Output the (x, y) coordinate of the center of the cell containing the given text.  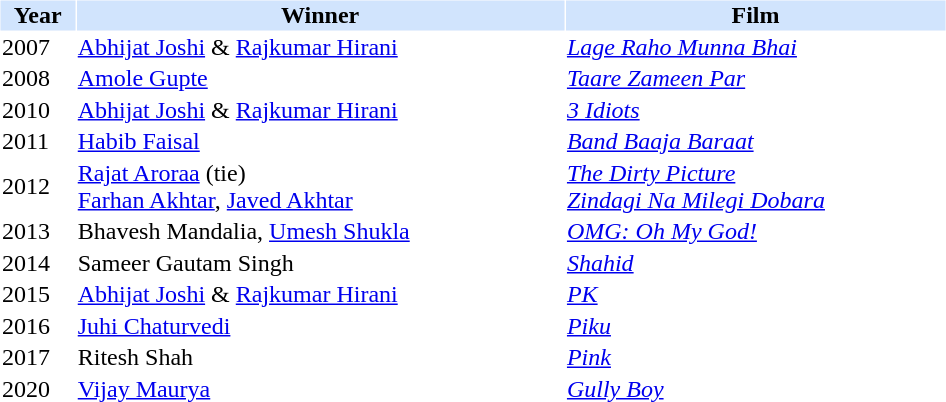
2016 (37, 326)
Film (755, 15)
2015 (37, 295)
Habib Faisal (320, 141)
2010 (37, 110)
Bhavesh Mandalia, Umesh Shukla (320, 231)
Band Baaja Baraat (755, 141)
Sameer Gautam Singh (320, 263)
3 Idiots (755, 110)
Winner (320, 15)
Rajat Aroraa (tie)Farhan Akhtar, Javed Akhtar (320, 186)
Pink (755, 357)
OMG: Oh My God! (755, 231)
Ritesh Shah (320, 357)
Shahid (755, 263)
2014 (37, 263)
2007 (37, 47)
2011 (37, 141)
2012 (37, 186)
Year (37, 15)
Taare Zameen Par (755, 79)
2008 (37, 79)
The Dirty PictureZindagi Na Milegi Dobara (755, 186)
Amole Gupte (320, 79)
PK (755, 295)
2017 (37, 357)
2013 (37, 231)
Lage Raho Munna Bhai (755, 47)
Juhi Chaturvedi (320, 326)
Piku (755, 326)
